From the cell containing the given text, extract its center point as (X, Y) coordinate. 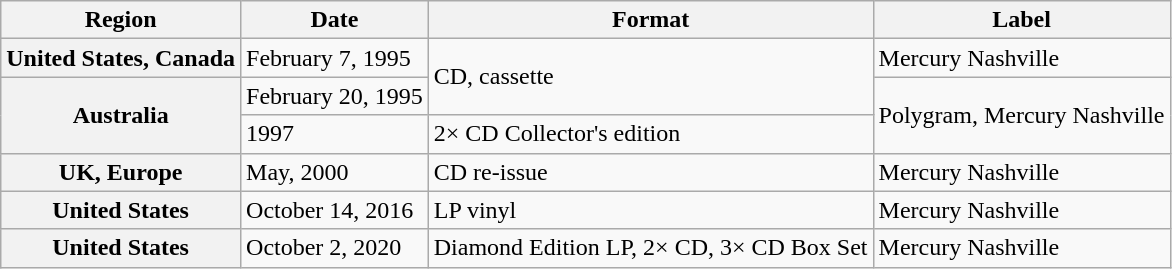
October 14, 2016 (335, 210)
United States, Canada (121, 58)
CD re-issue (650, 172)
UK, Europe (121, 172)
February 7, 1995 (335, 58)
Format (650, 20)
Australia (121, 115)
Diamond Edition LP, 2× CD, 3× CD Box Set (650, 248)
1997 (335, 134)
May, 2000 (335, 172)
Label (1022, 20)
October 2, 2020 (335, 248)
CD, cassette (650, 77)
LP vinyl (650, 210)
February 20, 1995 (335, 96)
Region (121, 20)
Date (335, 20)
Polygram, Mercury Nashville (1022, 115)
2× CD Collector's edition (650, 134)
